Locate the cell with the specified text and output its (x, y) center coordinate. 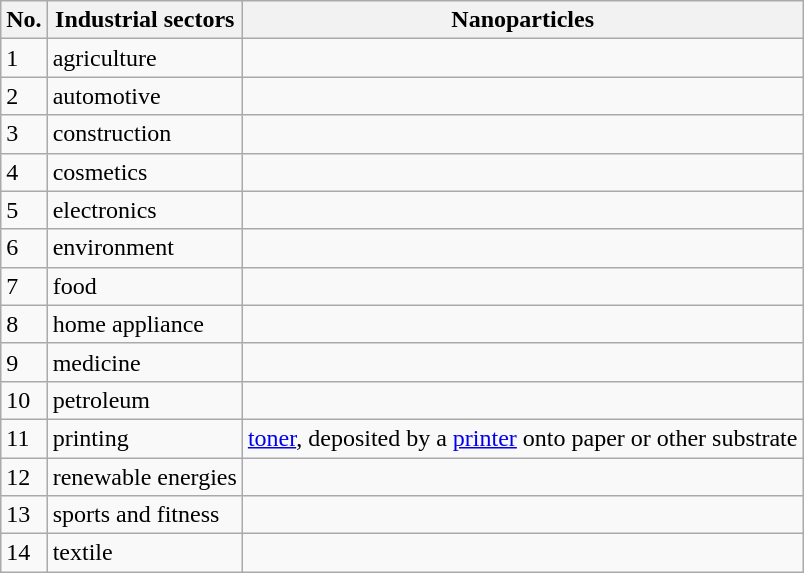
renewable energies (144, 477)
No. (24, 20)
medicine (144, 362)
food (144, 286)
automotive (144, 96)
13 (24, 515)
textile (144, 553)
agriculture (144, 58)
4 (24, 172)
printing (144, 438)
11 (24, 438)
6 (24, 248)
Industrial sectors (144, 20)
1 (24, 58)
5 (24, 210)
sports and fitness (144, 515)
cosmetics (144, 172)
construction (144, 134)
environment (144, 248)
petroleum (144, 400)
7 (24, 286)
12 (24, 477)
home appliance (144, 324)
2 (24, 96)
8 (24, 324)
14 (24, 553)
electronics (144, 210)
toner, deposited by a printer onto paper or other substrate (522, 438)
10 (24, 400)
9 (24, 362)
Nanoparticles (522, 20)
3 (24, 134)
